Pinpoint the cell where the given text exists, returning its (x, y) midpoint coordinate. 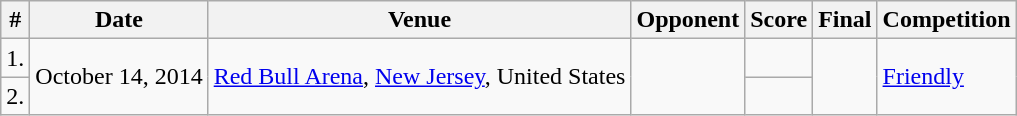
2. (16, 96)
Opponent (688, 20)
Date (119, 20)
Competition (946, 20)
Final (845, 20)
1. (16, 58)
October 14, 2014 (119, 77)
Friendly (946, 77)
Red Bull Arena, New Jersey, United States (420, 77)
Score (779, 20)
# (16, 20)
Venue (420, 20)
